Scan for the cell matching the given text and deliver its [x, y] coordinate at center. 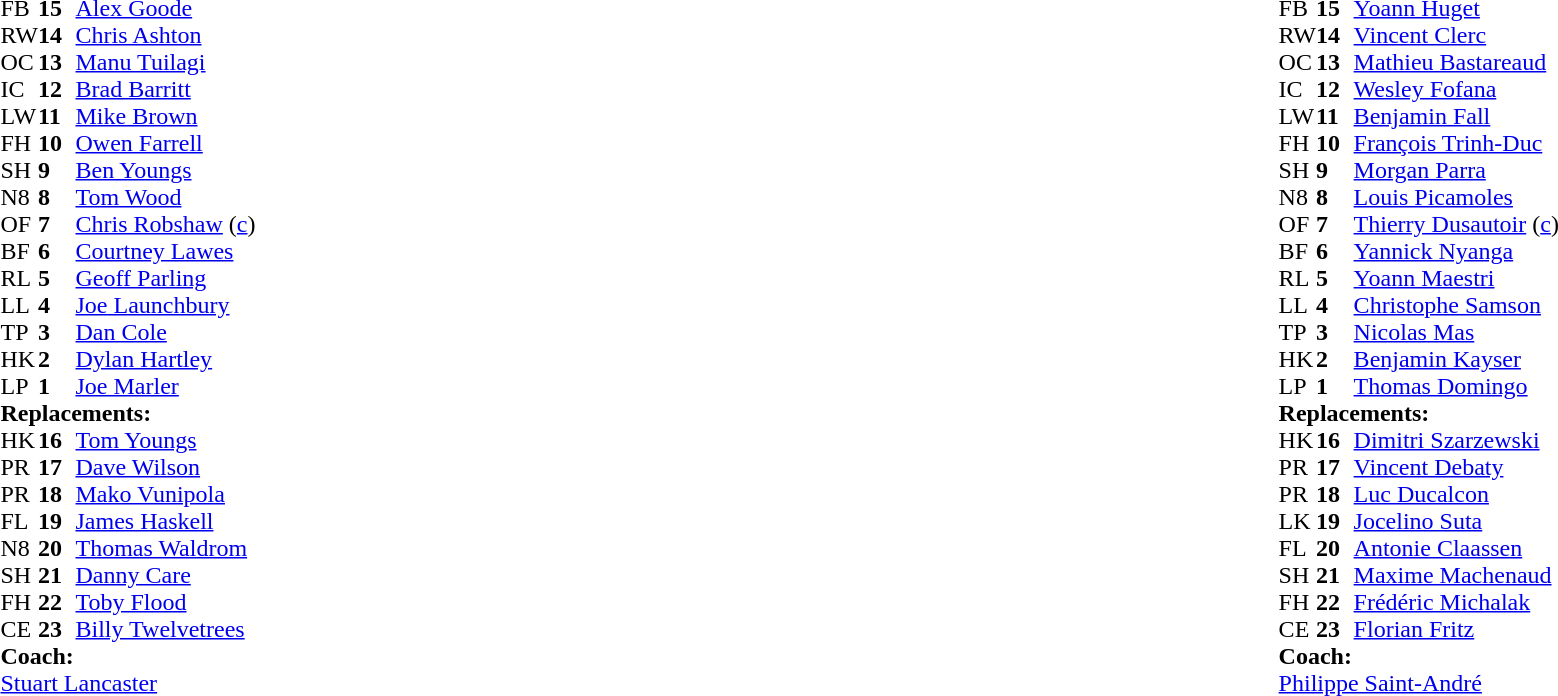
Replacements: [128, 414]
Chris Robshaw (c) [166, 224]
Joe Launchbury [166, 306]
Brad Barritt [166, 90]
James Haskell [166, 522]
Danny Care [166, 576]
Dan Cole [166, 332]
Ben Youngs [166, 170]
Thomas Waldrom [166, 548]
Mike Brown [166, 116]
Geoff Parling [166, 278]
Mako Vunipola [166, 494]
LK [1298, 522]
Coach: [128, 656]
Billy Twelvetrees [166, 630]
Dave Wilson [166, 468]
Owen Farrell [166, 144]
Joe Marler [166, 386]
Tom Youngs [166, 440]
Toby Flood [166, 602]
Tom Wood [166, 198]
Chris Ashton [166, 36]
Manu Tuilagi [166, 62]
Dylan Hartley [166, 360]
Courtney Lawes [166, 252]
